Detect which cell encompasses the target text, then output its [X, Y] center coordinate. 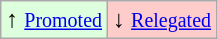
↑ Promoted [54, 20]
↓ Relegated [162, 20]
